Determine the [X, Y] coordinate at the center of the cell enclosing the given text.  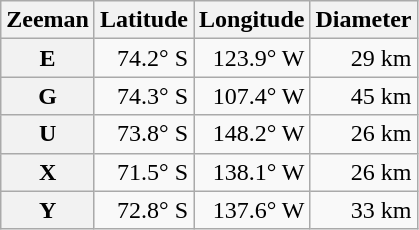
Latitude [144, 20]
74.3° S [144, 96]
138.1° W [252, 172]
137.6° W [252, 210]
123.9° W [252, 58]
G [48, 96]
Longitude [252, 20]
45 km [364, 96]
33 km [364, 210]
73.8° S [144, 134]
X [48, 172]
107.4° W [252, 96]
29 km [364, 58]
71.5° S [144, 172]
74.2° S [144, 58]
Zeeman [48, 20]
U [48, 134]
E [48, 58]
Diameter [364, 20]
Y [48, 210]
72.8° S [144, 210]
148.2° W [252, 134]
